Identify which cell holds the provided text, then report its [X, Y] central coordinate. 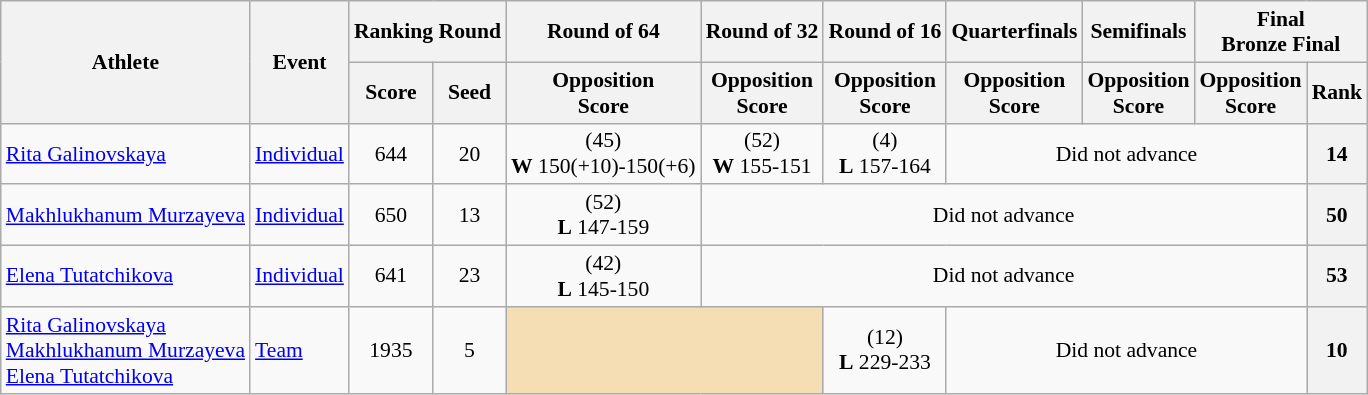
Rank [1338, 92]
(45)W 150(+10)-150(+6) [604, 154]
(52)W 155-151 [762, 154]
10 [1338, 350]
Rita Galinovskaya [126, 154]
FinalBronze Final [1280, 32]
(52)L 147-159 [604, 216]
Quarterfinals [1014, 32]
Elena Tutatchikova [126, 276]
14 [1338, 154]
Event [300, 62]
5 [470, 350]
23 [470, 276]
(12)L 229-233 [884, 350]
Seed [470, 92]
Semifinals [1138, 32]
Round of 64 [604, 32]
644 [391, 154]
20 [470, 154]
641 [391, 276]
Rita GalinovskayaMakhlukhanum MurzayevaElena Tutatchikova [126, 350]
13 [470, 216]
Makhlukhanum Murzayeva [126, 216]
650 [391, 216]
50 [1338, 216]
Athlete [126, 62]
Round of 32 [762, 32]
Score [391, 92]
1935 [391, 350]
Ranking Round [428, 32]
Round of 16 [884, 32]
Team [300, 350]
(42)L 145-150 [604, 276]
53 [1338, 276]
(4)L 157-164 [884, 154]
